Capture the cell that displays the provided text and extract its (x, y) central coordinate. 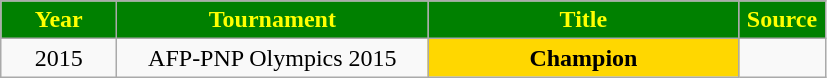
Source (782, 20)
2015 (59, 58)
AFP-PNP Olympics 2015 (272, 58)
Year (59, 20)
Champion (584, 58)
Title (584, 20)
Tournament (272, 20)
